Search for the cell housing the specified text and yield its [x, y] center coordinate. 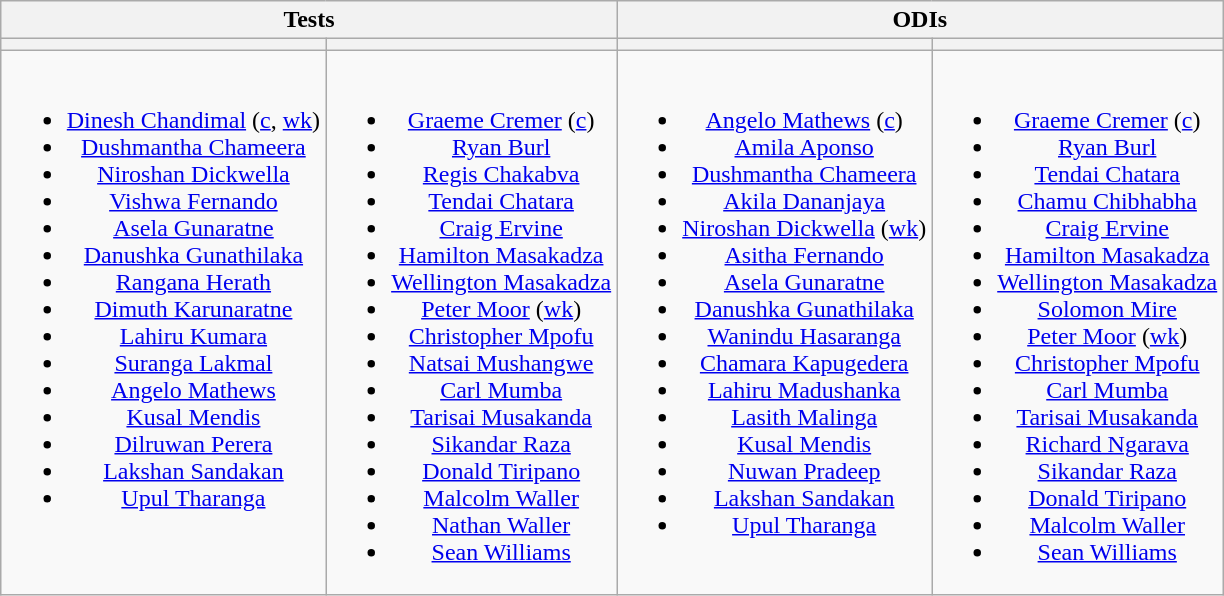
ODIs [920, 20]
Tests [308, 20]
